Capture the cell that displays the provided text and extract its (x, y) central coordinate. 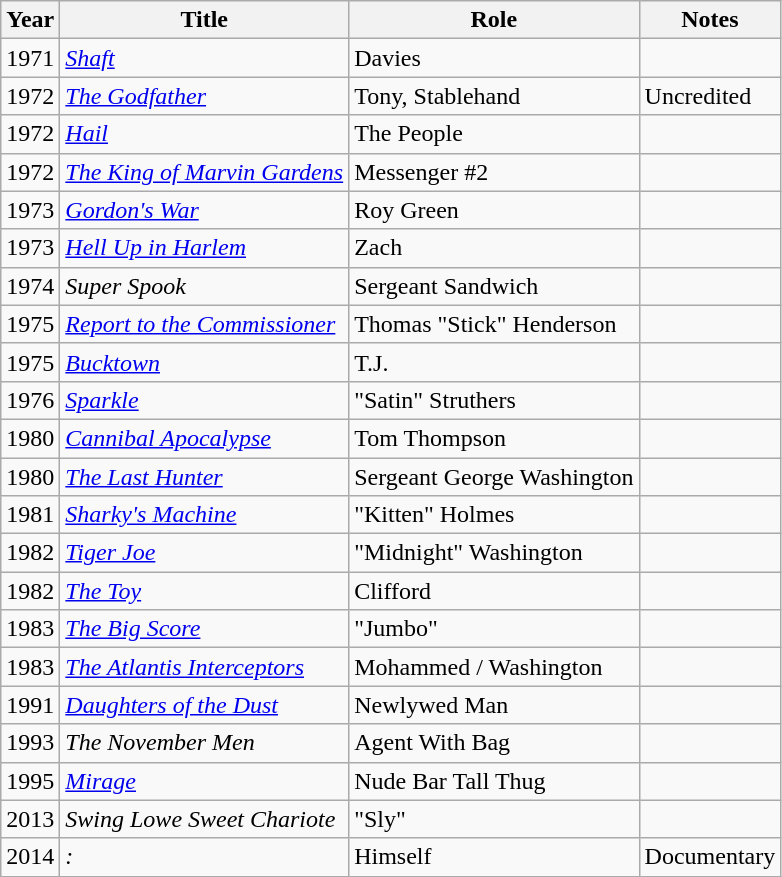
1971 (30, 58)
"Midnight" Washington (494, 553)
Agent With Bag (494, 743)
Davies (494, 58)
Roy Green (494, 210)
Hell Up in Harlem (204, 248)
Hail (204, 134)
Report to the Commissioner (204, 324)
Super Spook (204, 286)
"Sly" (494, 819)
Title (204, 20)
: (204, 857)
Tom Thompson (494, 438)
1995 (30, 781)
Bucktown (204, 362)
T.J. (494, 362)
Daughters of the Dust (204, 705)
The Toy (204, 591)
2013 (30, 819)
The November Men (204, 743)
Mirage (204, 781)
"Jumbo" (494, 629)
Swing Lowe Sweet Chariote (204, 819)
Thomas "Stick" Henderson (494, 324)
The Last Hunter (204, 477)
Sharky's Machine (204, 515)
Sergeant George Washington (494, 477)
Uncredited (710, 96)
Tiger Joe (204, 553)
Sparkle (204, 400)
1976 (30, 400)
"Satin" Struthers (494, 400)
Role (494, 20)
Gordon's War (204, 210)
Messenger #2 (494, 172)
1991 (30, 705)
Mohammed / Washington (494, 667)
The King of Marvin Gardens (204, 172)
The People (494, 134)
Himself (494, 857)
2014 (30, 857)
Cannibal Apocalypse (204, 438)
Documentary (710, 857)
Clifford (494, 591)
The Godfather (204, 96)
Year (30, 20)
1974 (30, 286)
"Kitten" Holmes (494, 515)
Zach (494, 248)
Shaft (204, 58)
Nude Bar Tall Thug (494, 781)
The Atlantis Interceptors (204, 667)
Newlywed Man (494, 705)
1993 (30, 743)
1981 (30, 515)
Tony, Stablehand (494, 96)
Sergeant Sandwich (494, 286)
Notes (710, 20)
The Big Score (204, 629)
